Locate the cell with the specified text and output its [x, y] center coordinate. 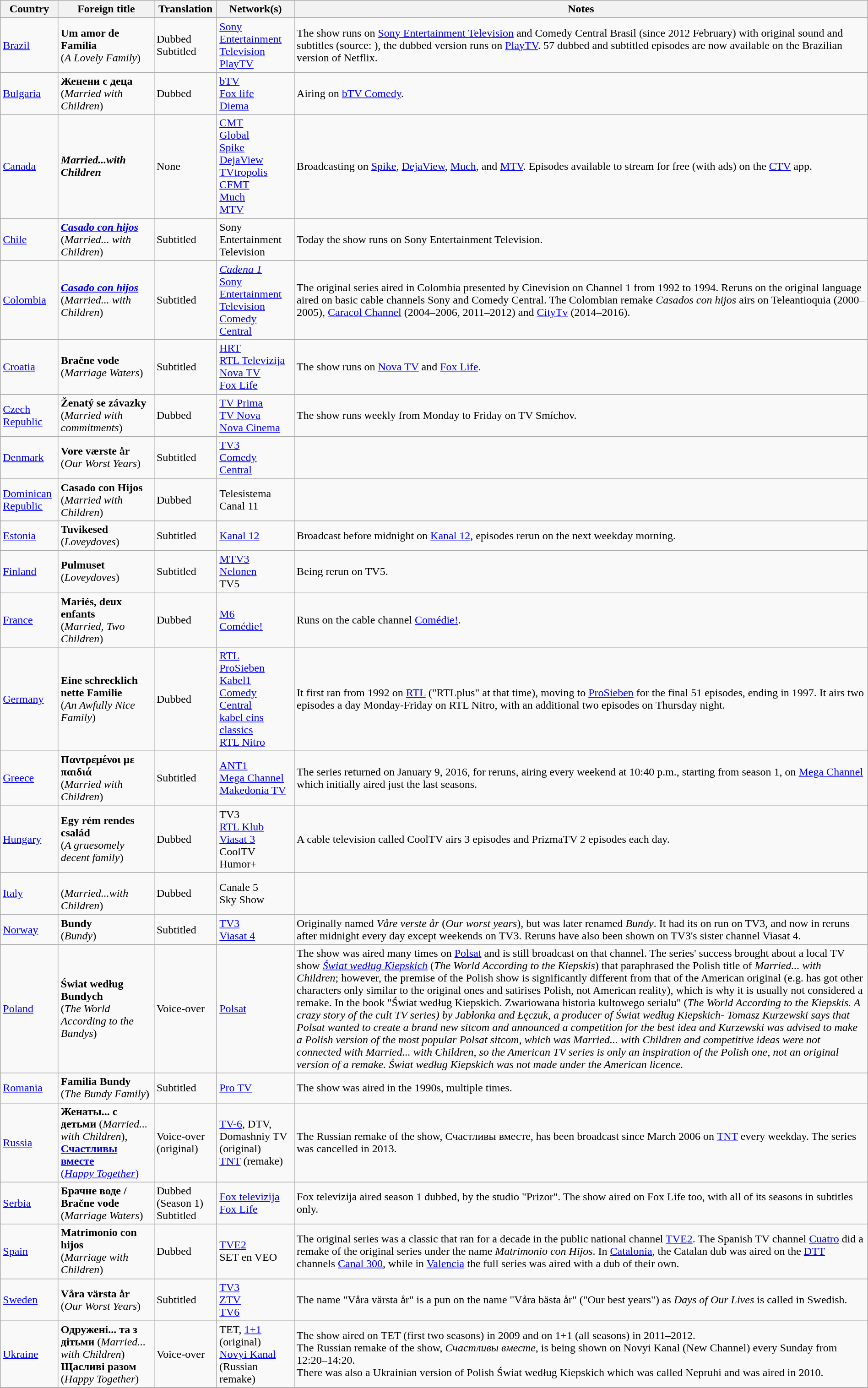
The name "Våra värsta år" is a pun on the name "Våra bästa år" ("Our best years") as Days of Our Lives is called in Swedish. [581, 1300]
HRTRTL TelevizijaNova TVFox Life [255, 367]
Finland [29, 571]
Świat według Bundych(The World According to the Bundys) [106, 1009]
TV3Viasat 4 [255, 929]
Norway [29, 929]
Vore værste år(Our Worst Years) [106, 457]
Um amor de Família(A Lovely Family) [106, 45]
ANT1Mega ChannelMakedonia TV [255, 778]
Kanal 12 [255, 536]
Παντρεμένοι με παιδιά(Married with Children) [106, 778]
Germany [29, 699]
Sony Entertainment TelevisionPlayTV [255, 45]
Being rerun on TV5. [581, 571]
Spain [29, 1252]
Bračne vode(Marriage Waters) [106, 367]
Romania [29, 1088]
Translation [185, 9]
Country [29, 9]
Tuvikesed(Loveydoves) [106, 536]
Russia [29, 1143]
DubbedSubtitled [185, 45]
Canale 5Sky Show [255, 894]
CMTGlobalSpikeDejaViewTVtropolisCFMTMuchMTV [255, 167]
Network(s) [255, 9]
Familia Bundy (The Bundy Family) [106, 1088]
TV PrimaTV NovaNova Cinema [255, 415]
None [185, 167]
Sweden [29, 1300]
TV3RTL KlubViasat 3CoolTVHumor+ [255, 839]
RTLProSiebenKabel1Comedy Centralkabel eins classicsRTL Nitro [255, 699]
The show runs weekly from Monday to Friday on TV Smíchov. [581, 415]
(Married...with Children) [106, 894]
Ženatý se závazky(Married with commitments) [106, 415]
Dominican Republic [29, 499]
Женени с деца(Married with Children) [106, 93]
Runs on the cable channel Comédie!. [581, 620]
TV3Comedy Central [255, 457]
Married...with Children [106, 167]
Брачне воде / Bračne vode(Marriage Waters) [106, 1203]
Pro TV [255, 1088]
Voice-over (original) [185, 1143]
Bundy(Bundy) [106, 929]
The show runs on Nova TV and Fox Life. [581, 367]
Cadena 1Sony Entertainment TelevisionComedy Central [255, 300]
Serbia [29, 1203]
France [29, 620]
Croatia [29, 367]
TV3ZTVTV6 [255, 1300]
Czech Republic [29, 415]
Bulgaria [29, 93]
MTV3NelonenTV5 [255, 571]
Casado con Hijos(Married with Children) [106, 499]
Telesistema Canal 11 [255, 499]
Colombia [29, 300]
Canada [29, 167]
Foreign title [106, 9]
Matrimonio con hijos(Marriage with Children) [106, 1252]
TV-6, DTV, Domashniy TV (original)TNT (remake) [255, 1143]
Italy [29, 894]
Женаты... с детьми (Married... with Children), Счастливы вместе(Happy Together) [106, 1143]
Fox televizijaFox Life [255, 1203]
Brazil [29, 45]
Ukraine [29, 1354]
Одружені... та з дітьми (Married... with Children)Щасливі разом (Happy Together) [106, 1354]
Notes [581, 9]
Dubbed (Season 1)Subtitled [185, 1203]
The Russian remake of the show, Счастливы вместе, has been broadcast since March 2006 on TNT every weekday. The series was cancelled in 2013. [581, 1143]
Polsat [255, 1009]
Today the show runs on Sony Entertainment Television. [581, 239]
Sony Entertainment Television [255, 239]
Poland [29, 1009]
bTVFox lifeDiema [255, 93]
Denmark [29, 457]
Mariés, deux enfants(Married, Two Children) [106, 620]
TVE2SET en VEO [255, 1252]
M6Comédie! [255, 620]
Greece [29, 778]
Pulmuset(Loveydoves) [106, 571]
Airing on bTV Comedy. [581, 93]
TET, 1+1 (original)Novyi Kanal (Russian remake) [255, 1354]
Chile [29, 239]
Broadcast before midnight on Kanal 12, episodes rerun on the next weekday morning. [581, 536]
Egy rém rendes család(A gruesomely decent family) [106, 839]
Fox televizija aired season 1 dubbed, by the studio "Prizor". The show aired on Fox Life too, with all of its seasons in subtitles only. [581, 1203]
A cable television called CoolTV airs 3 episodes and PrizmaTV 2 episodes each day. [581, 839]
Hungary [29, 839]
Våra värsta år(Our Worst Years) [106, 1300]
The show was aired in the 1990s, multiple times. [581, 1088]
Eine schrecklich nette Familie(An Awfully Nice Family) [106, 699]
Broadcasting on Spike, DejaView, Much, and MTV. Episodes available to stream for free (with ads) on the CTV app. [581, 167]
Estonia [29, 536]
